Return the (x, y) coordinate for the center point of the cell that contains the specified text.  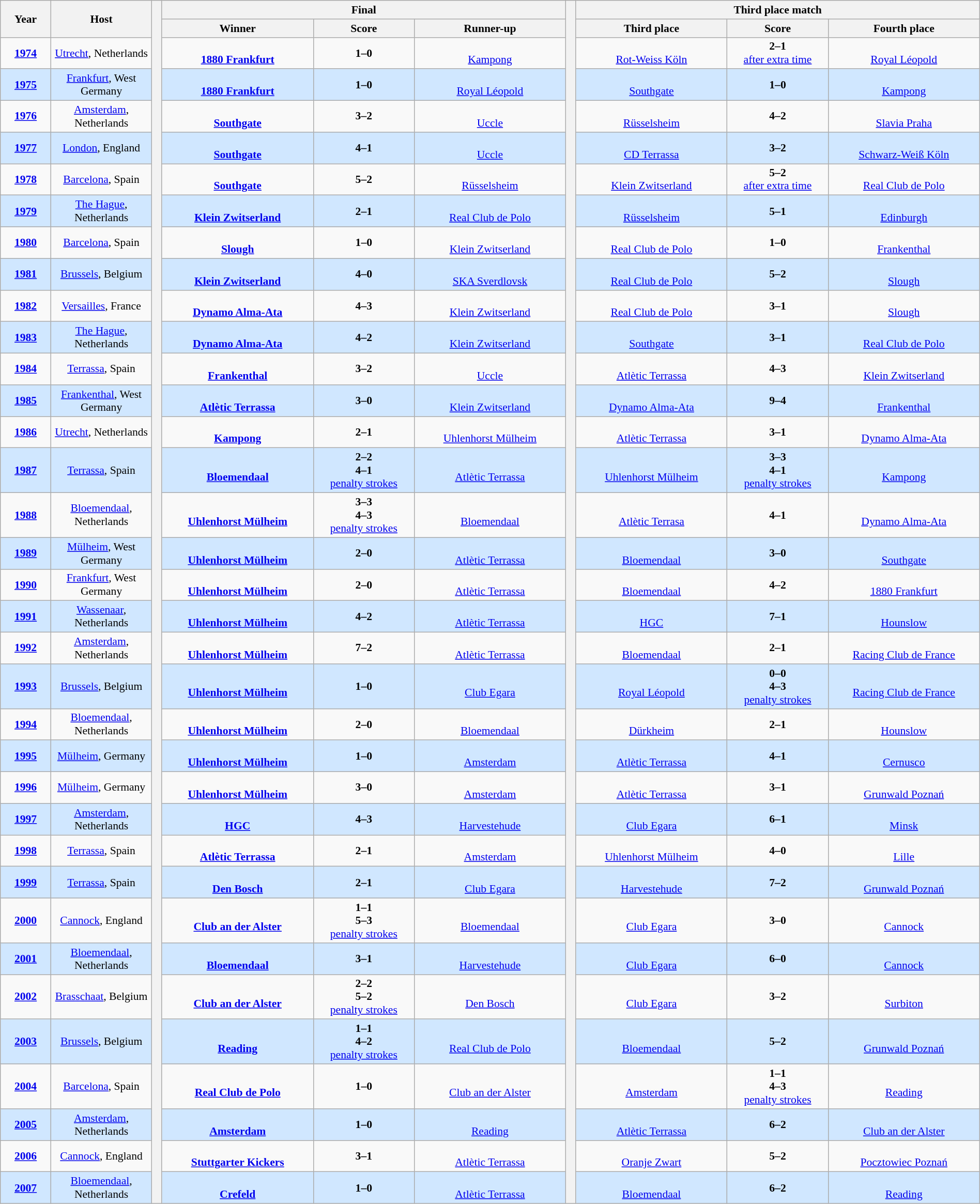
Frankenthal, West Germany (101, 401)
Year (26, 19)
5–2after extra time (777, 180)
SKA Sverdlovsk (490, 274)
2005 (26, 1124)
2002 (26, 997)
1975 (26, 85)
6–1 (777, 820)
Oranje Zwart (651, 1156)
1987 (26, 470)
5–1 (777, 211)
Runner-up (490, 28)
3–34–1penalty strokes (777, 470)
2003 (26, 1042)
2004 (26, 1086)
Third place match (777, 10)
London, England (101, 148)
Winner (238, 28)
1989 (26, 553)
1998 (26, 851)
1979 (26, 211)
1983 (26, 338)
1977 (26, 148)
1996 (26, 788)
Slavia Praha (904, 117)
1992 (26, 648)
Crefeld (238, 1187)
Pocztowiec Poznań (904, 1156)
Edinburgh (904, 211)
1995 (26, 757)
1990 (26, 585)
2007 (26, 1187)
Fourth place (904, 28)
2–25–2penalty strokes (364, 997)
Minsk (904, 820)
1982 (26, 306)
1980 (26, 243)
Dürkheim (651, 724)
Versailles, France (101, 306)
Brasschaat, Belgium (101, 997)
1974 (26, 53)
1988 (26, 516)
1–14–2penalty strokes (364, 1042)
1999 (26, 883)
1986 (26, 432)
9–4 (777, 401)
1991 (26, 617)
2006 (26, 1156)
2001 (26, 959)
2–24–1penalty strokes (364, 470)
1–15–3penalty strokes (364, 921)
1984 (26, 369)
CD Terrassa (651, 148)
1–14–3penalty strokes (777, 1086)
Host (101, 19)
1994 (26, 724)
Final (364, 10)
Schwarz-Weiß Köln (904, 148)
2–1after extra time (777, 53)
1981 (26, 274)
1976 (26, 117)
6–0 (777, 959)
1993 (26, 686)
1978 (26, 180)
Mülheim, West Germany (101, 553)
Wassenaar, Netherlands (101, 617)
7–1 (777, 617)
Lille (904, 851)
1985 (26, 401)
1997 (26, 820)
Third place (651, 28)
Stuttgarter Kickers (238, 1156)
3–34–3penalty strokes (364, 516)
Cernusco (904, 757)
0–04–3penalty strokes (777, 686)
2000 (26, 921)
Rot-Weiss Köln (651, 53)
Surbiton (904, 997)
Atlètic Terrasa (651, 516)
